Detect which cell encompasses the target text, then output its [X, Y] center coordinate. 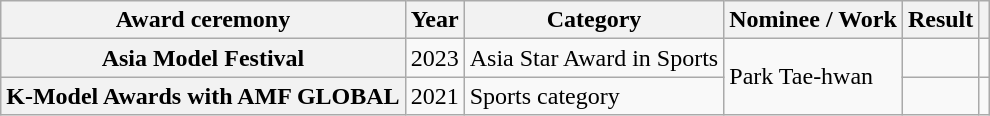
Sports category [594, 96]
Asia Model Festival [203, 58]
Category [594, 20]
Park Tae-hwan [814, 77]
Year [434, 20]
Asia Star Award in Sports [594, 58]
K-Model Awards with AMF GLOBAL [203, 96]
2023 [434, 58]
Award ceremony [203, 20]
Result [940, 20]
Nominee / Work [814, 20]
2021 [434, 96]
